Provide the (x, y) coordinate of the cell's center where the given text is located.  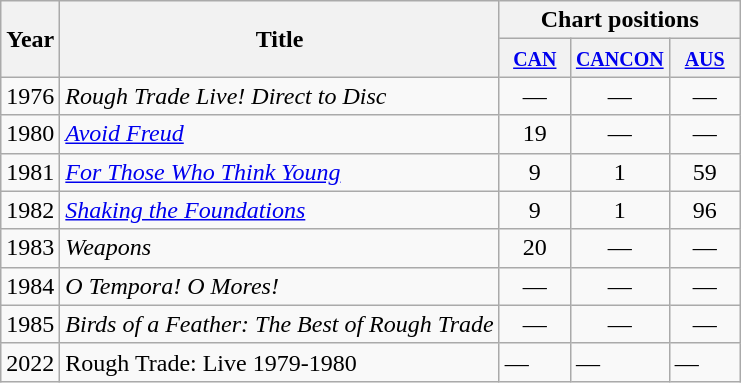
Chart positions (620, 20)
59 (704, 172)
1981 (30, 172)
Rough Trade: Live 1979-1980 (280, 362)
Weapons (280, 248)
1980 (30, 134)
AUS (704, 58)
2022 (30, 362)
Avoid Freud (280, 134)
Title (280, 39)
1984 (30, 286)
CAN (534, 58)
1982 (30, 210)
19 (534, 134)
Shaking the Foundations (280, 210)
CANCON (620, 58)
For Those Who Think Young (280, 172)
1985 (30, 324)
20 (534, 248)
Birds of a Feather: The Best of Rough Trade (280, 324)
Year (30, 39)
1976 (30, 96)
96 (704, 210)
Rough Trade Live! Direct to Disc (280, 96)
O Tempora! O Mores! (280, 286)
1983 (30, 248)
